Pinpoint the cell where the given text exists, returning its (X, Y) midpoint coordinate. 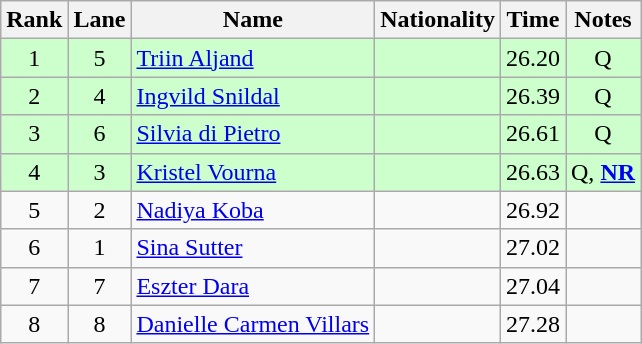
Sina Sutter (253, 248)
Kristel Vourna (253, 172)
26.39 (532, 96)
Eszter Dara (253, 286)
Ingvild Snildal (253, 96)
Q, NR (604, 172)
Nadiya Koba (253, 210)
Time (532, 20)
Silvia di Pietro (253, 134)
26.20 (532, 58)
Triin Aljand (253, 58)
27.28 (532, 324)
26.92 (532, 210)
Rank (34, 20)
Notes (604, 20)
27.04 (532, 286)
27.02 (532, 248)
Danielle Carmen Villars (253, 324)
26.63 (532, 172)
Nationality (438, 20)
Name (253, 20)
26.61 (532, 134)
Lane (100, 20)
